Provide the (x, y) coordinate of the cell's center where the given text is located.  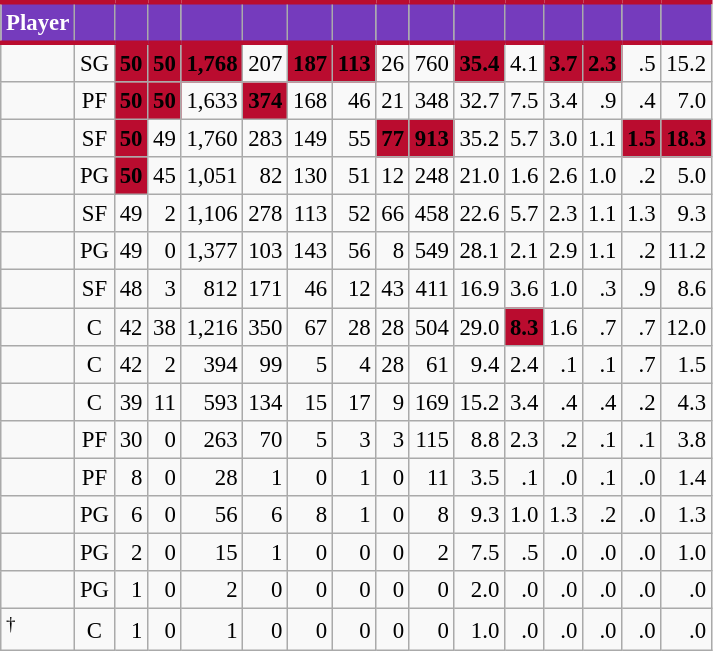
52 (354, 214)
3.0 (564, 139)
350 (266, 327)
504 (432, 327)
1,377 (212, 251)
4.3 (686, 402)
51 (354, 176)
760 (432, 62)
913 (432, 139)
134 (266, 402)
168 (310, 101)
812 (212, 289)
29.0 (479, 327)
77 (392, 139)
263 (212, 439)
66 (392, 214)
.3 (602, 289)
103 (266, 251)
394 (212, 364)
2.1 (524, 251)
1,760 (212, 139)
61 (432, 364)
1,216 (212, 327)
8.8 (479, 439)
43 (392, 289)
4 (354, 364)
8.3 (524, 327)
35.2 (479, 139)
21.0 (479, 176)
26 (392, 62)
12.0 (686, 327)
2.9 (564, 251)
SG (95, 62)
207 (266, 62)
17 (354, 402)
549 (432, 251)
70 (266, 439)
48 (130, 289)
Player (38, 22)
3.5 (479, 477)
1,768 (212, 62)
458 (432, 214)
9 (392, 402)
82 (266, 176)
38 (164, 327)
171 (266, 289)
593 (212, 402)
1,106 (212, 214)
55 (354, 139)
† (38, 629)
16.9 (479, 289)
32.7 (479, 101)
348 (432, 101)
9.4 (479, 364)
115 (432, 439)
2.0 (479, 590)
7.0 (686, 101)
2.4 (524, 364)
99 (266, 364)
169 (432, 402)
28.1 (479, 251)
2.6 (564, 176)
278 (266, 214)
130 (310, 176)
1,051 (212, 176)
22.6 (479, 214)
3.6 (524, 289)
149 (310, 139)
143 (310, 251)
8.6 (686, 289)
30 (130, 439)
283 (266, 139)
4.1 (524, 62)
1,633 (212, 101)
39 (130, 402)
3.7 (564, 62)
3.8 (686, 439)
67 (310, 327)
187 (310, 62)
21 (392, 101)
11.2 (686, 251)
1.4 (686, 477)
35.4 (479, 62)
411 (432, 289)
248 (432, 176)
5.0 (686, 176)
18.3 (686, 139)
374 (266, 101)
45 (164, 176)
